Search for the cell housing the specified text and yield its [X, Y] center coordinate. 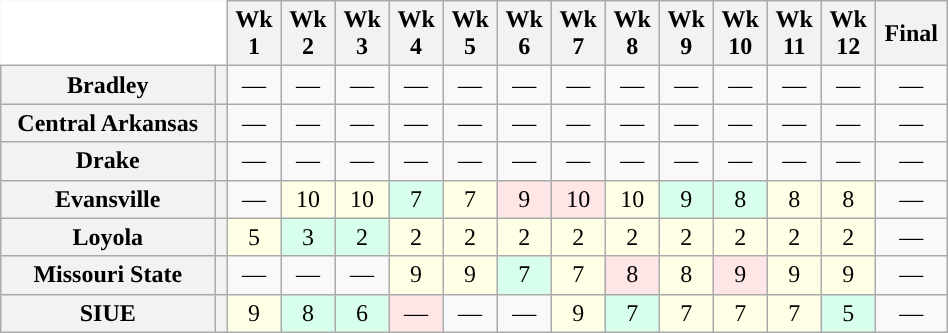
Central Arkansas [108, 123]
Wk5 [470, 34]
Wk6 [524, 34]
Wk4 [416, 34]
Wk10 [740, 34]
Wk9 [686, 34]
6 [362, 313]
Loyola [108, 237]
Wk3 [362, 34]
3 [308, 237]
Wk11 [794, 34]
Wk2 [308, 34]
Wk12 [848, 34]
Evansville [108, 199]
Missouri State [108, 275]
Wk7 [578, 34]
SIUE [108, 313]
Final [911, 34]
Bradley [108, 85]
Wk1 [254, 34]
Drake [108, 161]
Wk8 [632, 34]
